Return (X, Y) of the center of cell containing provided text 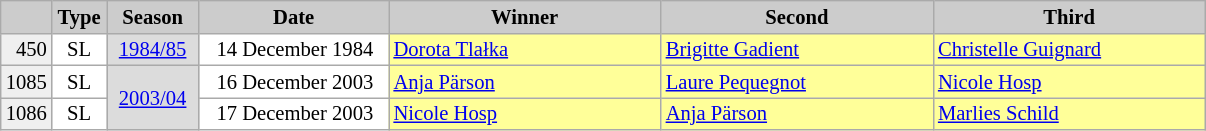
Winner (524, 16)
Season (152, 16)
14 December 1984 (294, 49)
16 December 2003 (294, 81)
Dorota Tlałka (524, 49)
Third (1069, 16)
1086 (26, 113)
Date (294, 16)
Type (80, 16)
Brigitte Gadient (797, 49)
Second (797, 16)
450 (26, 49)
1085 (26, 81)
Marlies Schild (1069, 113)
1984/85 (152, 49)
Christelle Guignard (1069, 49)
2003/04 (152, 97)
17 December 2003 (294, 113)
Laure Pequegnot (797, 81)
